Provide the (X, Y) coordinate of the cell's center where the given text is located.  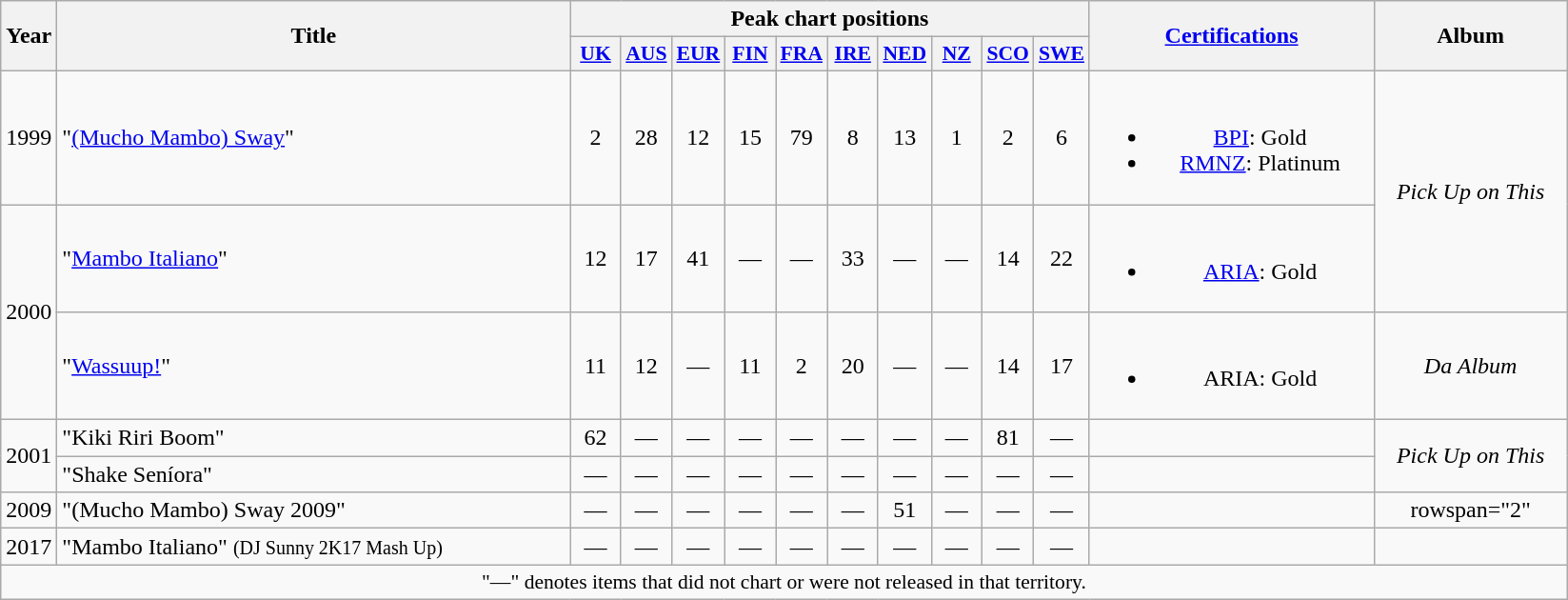
2001 (29, 456)
"Mambo Italiano" (DJ Sunny 2K17 Mash Up) (314, 547)
Da Album (1470, 366)
UK (596, 54)
rowspan="2" (1470, 510)
SWE (1062, 54)
Title (314, 36)
13 (904, 137)
Year (29, 36)
41 (699, 257)
"—" denotes items that did not chart or were not released in that territory. (784, 582)
8 (853, 137)
28 (645, 137)
33 (853, 257)
"Kiki Riri Boom" (314, 438)
IRE (853, 54)
FIN (750, 54)
Album (1470, 36)
6 (1062, 137)
NED (904, 54)
Certifications (1232, 36)
1 (956, 137)
"(Mucho Mambo) Sway 2009" (314, 510)
2000 (29, 311)
AUS (645, 54)
BPI: GoldRMNZ: Platinum (1232, 137)
1999 (29, 137)
15 (750, 137)
"Wassuup!" (314, 366)
2017 (29, 547)
22 (1062, 257)
Peak chart positions (830, 19)
NZ (956, 54)
62 (596, 438)
81 (1007, 438)
79 (802, 137)
"Shake Seníora" (314, 474)
"Mambo Italiano" (314, 257)
EUR (699, 54)
SCO (1007, 54)
20 (853, 366)
FRA (802, 54)
2009 (29, 510)
51 (904, 510)
"(Mucho Mambo) Sway" (314, 137)
